Identify which cell holds the provided text, then report its [x, y] central coordinate. 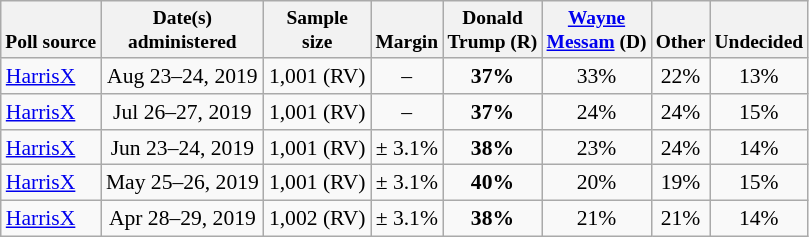
WayneMessam (D) [596, 30]
May 25–26, 2019 [182, 183]
Other [680, 30]
Apr 28–29, 2019 [182, 219]
Samplesize [318, 30]
Aug 23–24, 2019 [182, 76]
DonaldTrump (R) [492, 30]
Margin [407, 30]
23% [596, 148]
Date(s)administered [182, 30]
33% [596, 76]
40% [492, 183]
Poll source [51, 30]
19% [680, 183]
20% [596, 183]
1,002 (RV) [318, 219]
22% [680, 76]
13% [759, 76]
Jun 23–24, 2019 [182, 148]
Jul 26–27, 2019 [182, 112]
Undecided [759, 30]
